Find where the given text appears and provide that cell's center as [X, Y] coordinate. 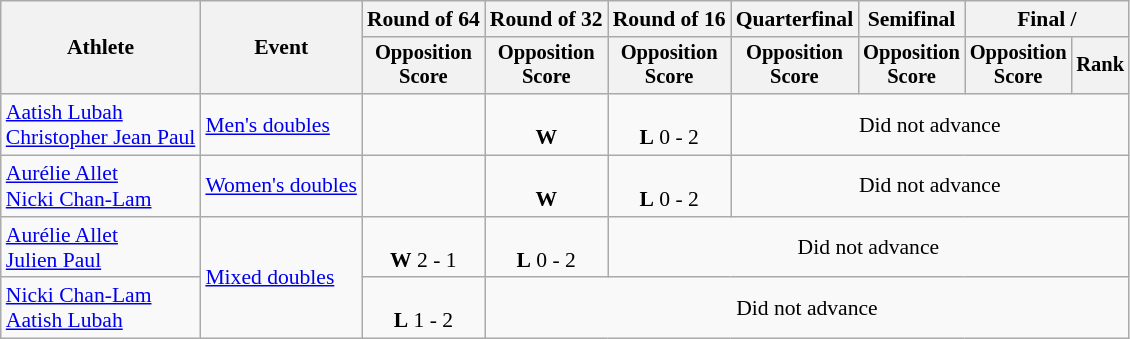
Aatish LubahChristopher Jean Paul [101, 124]
Semifinal [912, 19]
Event [281, 48]
Round of 32 [546, 19]
Quarterfinal [795, 19]
Mixed doubles [281, 278]
Round of 64 [424, 19]
L 1 - 2 [424, 308]
Men's doubles [281, 124]
Round of 16 [670, 19]
Athlete [101, 48]
Aurélie AlletNicki Chan-Lam [101, 186]
Rank [1100, 66]
Final / [1047, 19]
Nicki Chan-LamAatish Lubah [101, 308]
Aurélie AlletJulien Paul [101, 248]
Women's doubles [281, 186]
W 2 - 1 [424, 248]
